Determine the (x, y) coordinate at the center of the cell enclosing the given text.  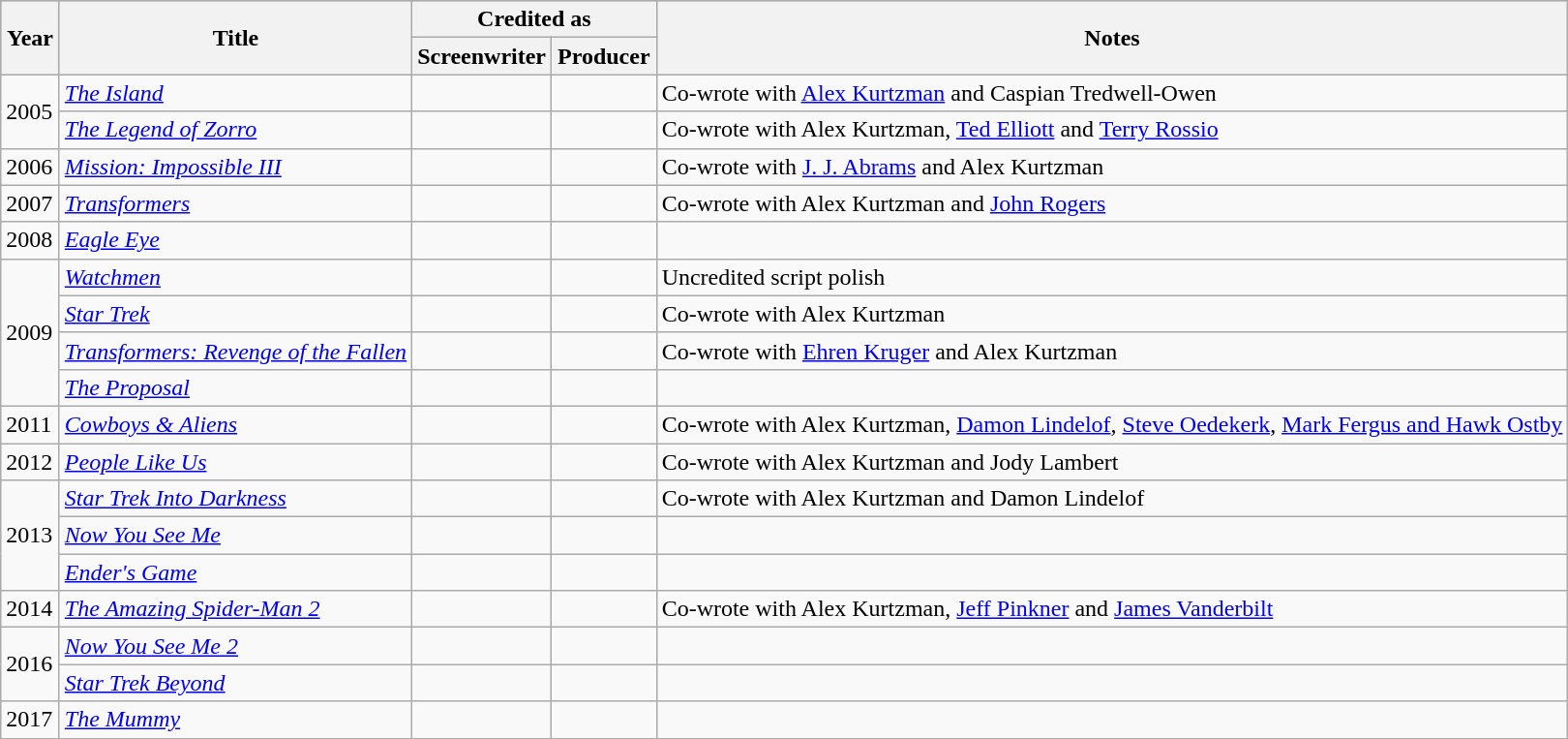
Co-wrote with Alex Kurtzman and Jody Lambert (1112, 462)
2007 (31, 203)
Co-wrote with J. J. Abrams and Alex Kurtzman (1112, 167)
Co-wrote with Alex Kurtzman and Damon Lindelof (1112, 499)
Star Trek Beyond (235, 683)
2017 (31, 720)
Co-wrote with Alex Kurtzman and Caspian Tredwell-Owen (1112, 93)
The Island (235, 93)
Notes (1112, 38)
Co-wrote with Alex Kurtzman (1112, 314)
Screenwriter (482, 56)
Watchmen (235, 277)
Star Trek (235, 314)
2005 (31, 111)
Now You See Me 2 (235, 646)
Eagle Eye (235, 240)
Cowboys & Aliens (235, 424)
Co-wrote with Alex Kurtzman, Damon Lindelof, Steve Oedekerk, Mark Fergus and Hawk Ostby (1112, 424)
Co-wrote with Alex Kurtzman and John Rogers (1112, 203)
Year (31, 38)
Now You See Me (235, 536)
2008 (31, 240)
Ender's Game (235, 572)
Star Trek Into Darkness (235, 499)
2013 (31, 536)
The Legend of Zorro (235, 130)
2011 (31, 424)
2014 (31, 609)
Producer (604, 56)
Transformers: Revenge of the Fallen (235, 351)
Credited as (534, 19)
Transformers (235, 203)
2012 (31, 462)
The Amazing Spider-Man 2 (235, 609)
Title (235, 38)
Co-wrote with Alex Kurtzman, Ted Elliott and Terry Rossio (1112, 130)
2009 (31, 332)
People Like Us (235, 462)
Co-wrote with Alex Kurtzman, Jeff Pinkner and James Vanderbilt (1112, 609)
The Mummy (235, 720)
2006 (31, 167)
Mission: Impossible III (235, 167)
Co-wrote with Ehren Kruger and Alex Kurtzman (1112, 351)
The Proposal (235, 387)
2016 (31, 664)
Uncredited script polish (1112, 277)
